Scan for the cell matching the given text and deliver its [X, Y] coordinate at center. 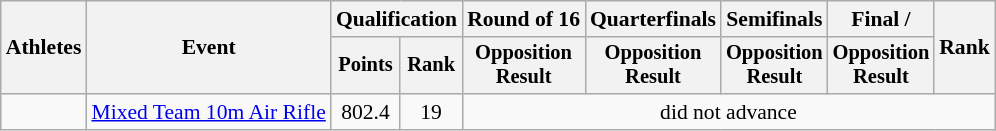
Event [208, 48]
Semifinals [774, 19]
802.4 [366, 112]
did not advance [728, 112]
19 [431, 112]
Final / [882, 19]
Athletes [44, 48]
Round of 16 [524, 19]
Qualification [396, 19]
Points [366, 66]
Quarterfinals [653, 19]
Mixed Team 10m Air Rifle [208, 112]
